From the cell containing the given text, extract its center point as (x, y) coordinate. 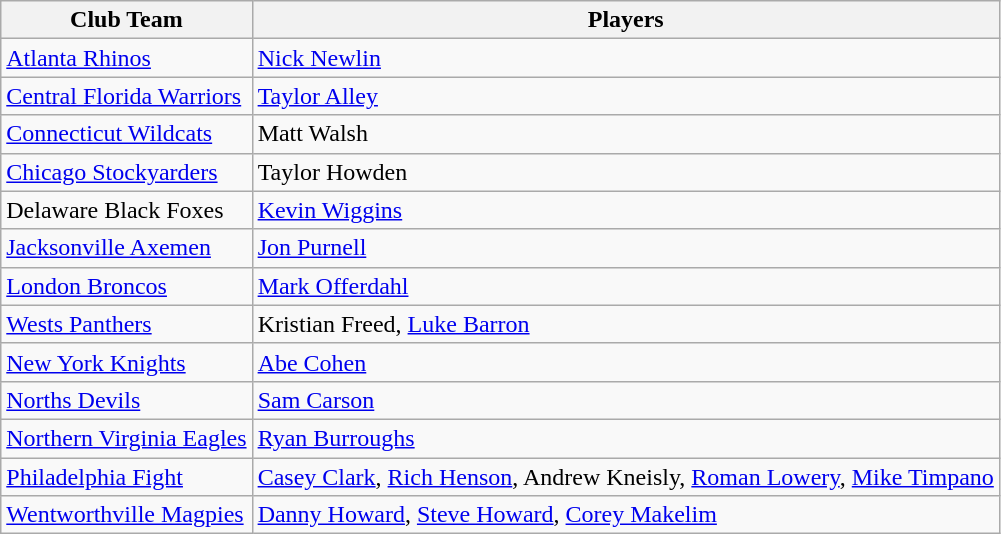
Norths Devils (126, 400)
Players (626, 20)
Kristian Freed, Luke Barron (626, 324)
Ryan Burroughs (626, 438)
Casey Clark, Rich Henson, Andrew Kneisly, Roman Lowery, Mike Timpano (626, 477)
Taylor Howden (626, 172)
Sam Carson (626, 400)
Chicago Stockyarders (126, 172)
Taylor Alley (626, 96)
Atlanta Rhinos (126, 58)
Connecticut Wildcats (126, 134)
Danny Howard, Steve Howard, Corey Makelim (626, 515)
Delaware Black Foxes (126, 210)
Wentworthville Magpies (126, 515)
London Broncos (126, 286)
Club Team (126, 20)
Matt Walsh (626, 134)
Northern Virginia Eagles (126, 438)
Central Florida Warriors (126, 96)
Wests Panthers (126, 324)
Jon Purnell (626, 248)
Mark Offerdahl (626, 286)
New York Knights (126, 362)
Jacksonville Axemen (126, 248)
Nick Newlin (626, 58)
Kevin Wiggins (626, 210)
Philadelphia Fight (126, 477)
Abe Cohen (626, 362)
